Pinpoint the cell where the given text exists, returning its [x, y] midpoint coordinate. 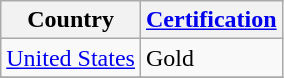
United States [71, 58]
Certification [211, 20]
Gold [211, 58]
Country [71, 20]
